Identify which cell holds the provided text, then report its [x, y] central coordinate. 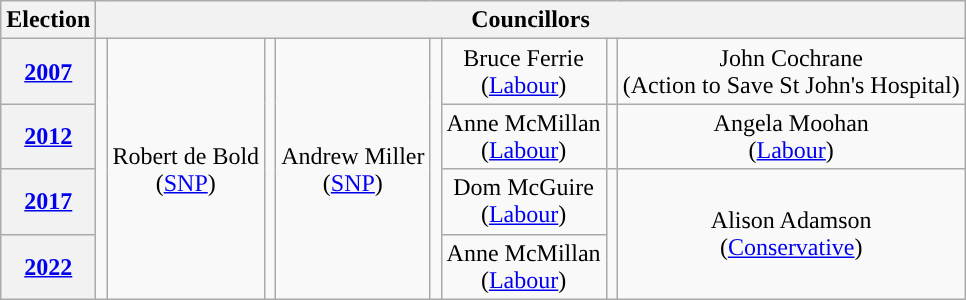
Councillors [530, 20]
Bruce Ferrie(Labour) [524, 72]
Robert de Bold(SNP) [186, 169]
Andrew Miller(SNP) [353, 169]
Election [48, 20]
2012 [48, 136]
Angela Moohan(Labour) [791, 136]
Alison Adamson(Conservative) [791, 234]
2022 [48, 266]
Dom McGuire(Labour) [524, 202]
John Cochrane(Action to Save St John's Hospital) [791, 72]
2007 [48, 72]
2017 [48, 202]
